Capture the cell that displays the provided text and extract its (X, Y) central coordinate. 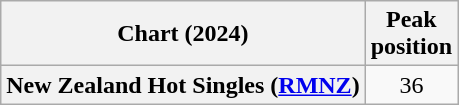
Chart (2024) (183, 34)
Peakposition (411, 34)
New Zealand Hot Singles (RMNZ) (183, 85)
36 (411, 85)
